Provide the (X, Y) coordinate of the cell's center where the given text is located.  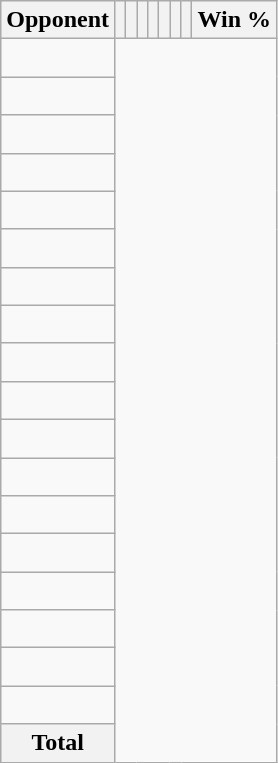
Win % (234, 20)
Opponent (58, 20)
Total (58, 743)
